Determine the (x, y) coordinate at the center of the cell enclosing the given text.  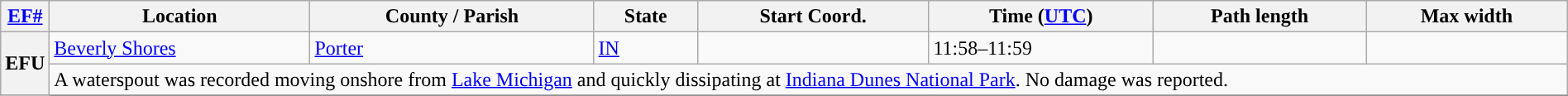
EFU (25, 64)
Max width (1467, 17)
Path length (1260, 17)
Porter (452, 48)
EF# (25, 17)
Start Coord. (812, 17)
A waterspout was recorded moving onshore from Lake Michigan and quickly dissipating at Indiana Dunes National Park. No damage was reported. (809, 79)
Time (UTC) (1041, 17)
County / Parish (452, 17)
11:58–11:59 (1041, 48)
Location (180, 17)
Beverly Shores (180, 48)
IN (645, 48)
State (645, 17)
